Locate the cell with the specified text and output its [x, y] center coordinate. 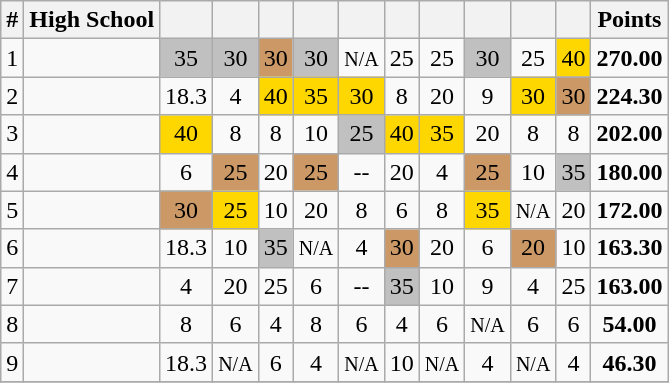
46.30 [630, 362]
High School [92, 20]
180.00 [630, 172]
1 [12, 58]
7 [12, 286]
163.00 [630, 286]
Points [630, 20]
163.30 [630, 248]
3 [12, 134]
172.00 [630, 210]
54.00 [630, 324]
270.00 [630, 58]
202.00 [630, 134]
224.30 [630, 96]
2 [12, 96]
# [12, 20]
5 [12, 210]
